Capture the cell that displays the provided text and extract its (x, y) central coordinate. 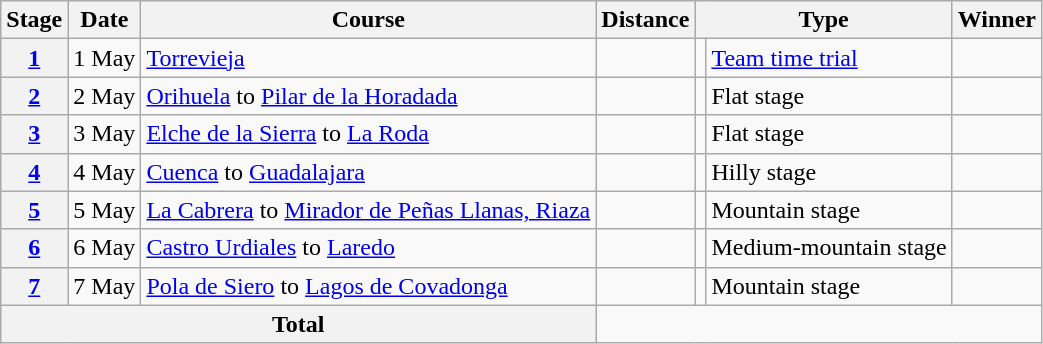
Type (824, 20)
Pola de Siero to Lagos de Covadonga (368, 286)
5 (34, 210)
3 (34, 134)
Winner (996, 20)
Distance (646, 20)
La Cabrera to Mirador de Peñas Llanas, Riaza (368, 210)
4 (34, 172)
Hilly stage (829, 172)
2 May (104, 96)
2 (34, 96)
Date (104, 20)
6 (34, 248)
1 (34, 58)
Team time trial (829, 58)
Orihuela to Pilar de la Horadada (368, 96)
7 May (104, 286)
1 May (104, 58)
3 May (104, 134)
Total (298, 324)
6 May (104, 248)
Torrevieja (368, 58)
Cuenca to Guadalajara (368, 172)
Course (368, 20)
4 May (104, 172)
Medium-mountain stage (829, 248)
5 May (104, 210)
Stage (34, 20)
Elche de la Sierra to La Roda (368, 134)
7 (34, 286)
Castro Urdiales to Laredo (368, 248)
